Scan for the cell matching the given text and deliver its (X, Y) coordinate at center. 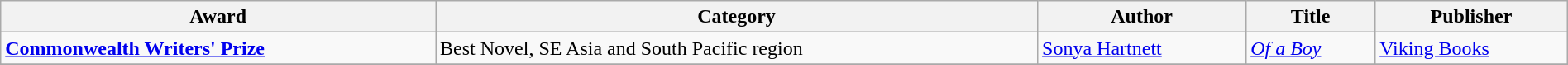
Publisher (1472, 17)
Title (1311, 17)
Commonwealth Writers' Prize (218, 48)
Award (218, 17)
Sonya Hartnett (1142, 48)
Of a Boy (1311, 48)
Author (1142, 17)
Viking Books (1472, 48)
Category (737, 17)
Best Novel, SE Asia and South Pacific region (737, 48)
